Find where the given text appears and provide that cell's center as [X, Y] coordinate. 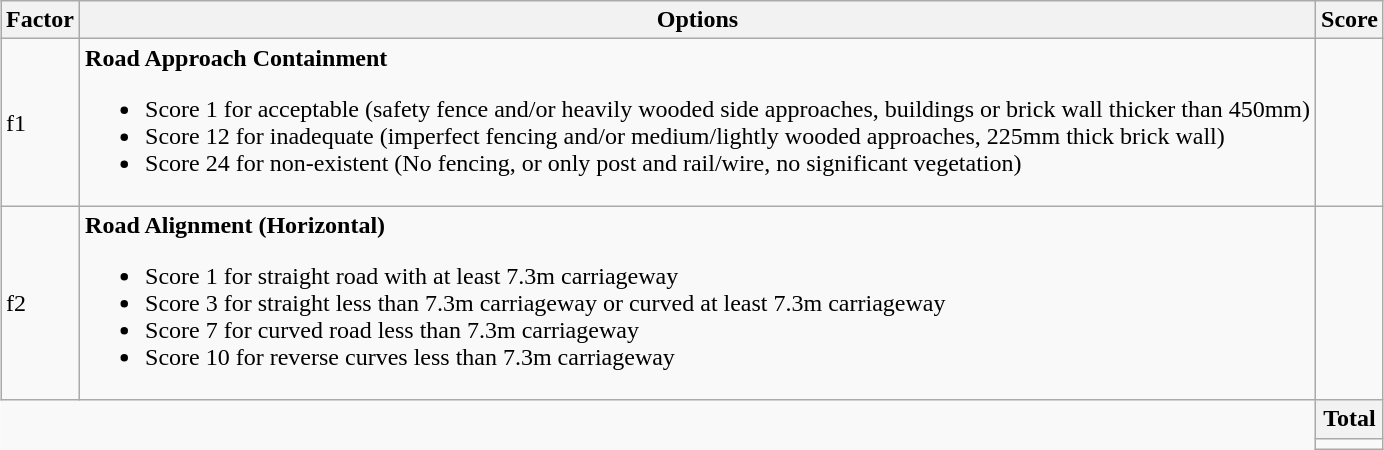
Total [1350, 419]
Score [1350, 20]
f1 [40, 122]
Options [698, 20]
Factor [40, 20]
f2 [40, 303]
